For the text-containing cell, return its midpoint in [X, Y] coordinate format. 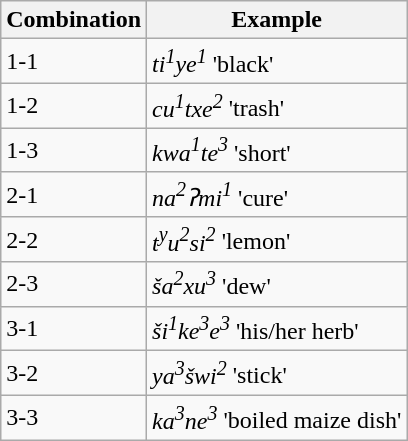
ya3šwi2 'stick' [277, 374]
ši1ke3e3 'his/her herb' [277, 328]
ti1ye1 'black' [277, 62]
1-3 [74, 150]
tyu2si2 'lemon' [277, 240]
cu1txe2 'trash' [277, 106]
na2ʔmi1 'cure' [277, 194]
1-2 [74, 106]
ša2xu3 'dew' [277, 284]
Example [277, 20]
3-1 [74, 328]
2-3 [74, 284]
1-1 [74, 62]
kwa1te3 'short' [277, 150]
ka3ne3 'boiled maize dish' [277, 418]
3-2 [74, 374]
3-3 [74, 418]
2-1 [74, 194]
2-2 [74, 240]
Combination [74, 20]
